Output the [x, y] coordinate of the center of the cell containing the given text.  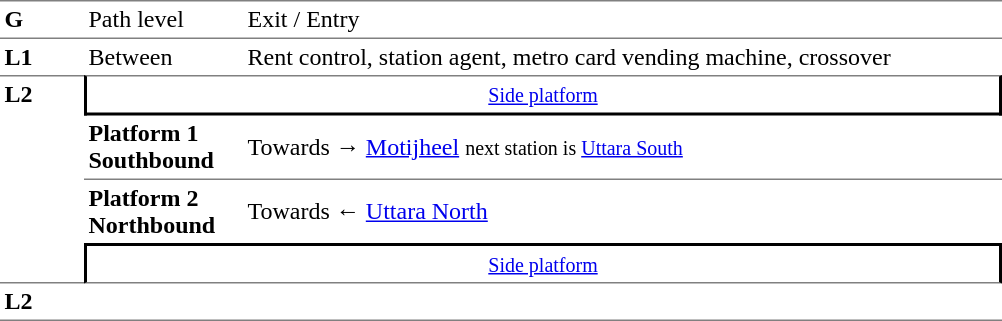
Between [164, 57]
Platform 1Southbound [164, 148]
G [42, 20]
Path level [164, 20]
Platform 2Northbound [164, 212]
Exit / Entry [622, 20]
Towards ← Uttara North [622, 212]
L1 [42, 57]
Towards → Motijheel next station is Uttara South [622, 148]
Rent control, station agent, metro card vending machine, crossover [622, 57]
L2 [42, 179]
